Pinpoint the cell where the given text exists, returning its [x, y] midpoint coordinate. 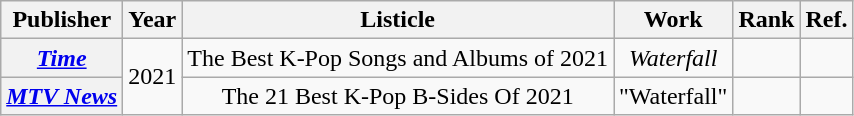
"Waterfall" [674, 96]
Time [62, 58]
Work [674, 20]
Year [152, 20]
MTV News [62, 96]
Rank [766, 20]
Waterfall [674, 58]
Publisher [62, 20]
Listicle [398, 20]
Ref. [826, 20]
2021 [152, 77]
The Best K-Pop Songs and Albums of 2021 [398, 58]
The 21 Best K-Pop B-Sides Of 2021 [398, 96]
